Identify which cell holds the provided text, then report its [x, y] central coordinate. 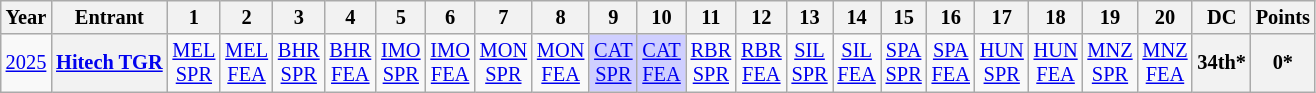
18 [1056, 17]
4 [351, 17]
DC [1221, 17]
1 [194, 17]
SILSPR [810, 63]
5 [400, 17]
6 [450, 17]
SPASPR [904, 63]
RBRSPR [711, 63]
17 [1002, 17]
HUNFEA [1056, 63]
MNZSPR [1110, 63]
Hitech TGR [109, 63]
SPAFEA [951, 63]
12 [761, 17]
SILFEA [856, 63]
9 [613, 17]
MELFEA [246, 63]
MELSPR [194, 63]
Year [26, 17]
IMOFEA [450, 63]
11 [711, 17]
Entrant [109, 17]
Points [1283, 17]
0* [1283, 63]
14 [856, 17]
7 [504, 17]
10 [661, 17]
15 [904, 17]
IMOSPR [400, 63]
2 [246, 17]
MONSPR [504, 63]
HUNSPR [1002, 63]
13 [810, 17]
8 [560, 17]
CATSPR [613, 63]
MNZFEA [1164, 63]
19 [1110, 17]
2025 [26, 63]
16 [951, 17]
CATFEA [661, 63]
BHRFEA [351, 63]
BHRSPR [299, 63]
3 [299, 17]
MONFEA [560, 63]
RBRFEA [761, 63]
20 [1164, 17]
34th* [1221, 63]
